Scan for the cell matching the given text and deliver its (x, y) coordinate at center. 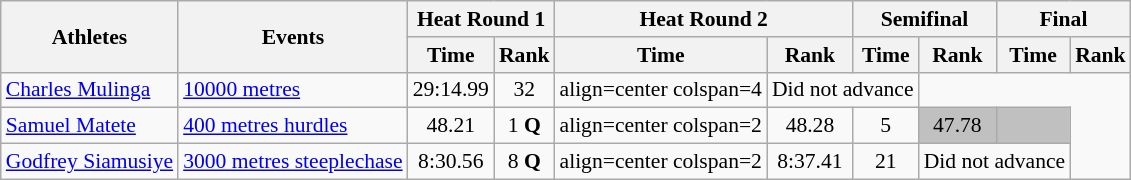
Semifinal (924, 19)
32 (524, 90)
Heat Round 2 (703, 19)
Charles Mulinga (90, 90)
8:37.41 (810, 162)
Athletes (90, 36)
5 (886, 126)
align=center colspan=4 (660, 90)
Final (1064, 19)
21 (886, 162)
8:30.56 (451, 162)
Events (293, 36)
1 Q (524, 126)
Godfrey Siamusiye (90, 162)
29:14.99 (451, 90)
8 Q (524, 162)
3000 metres steeplechase (293, 162)
48.21 (451, 126)
48.28 (810, 126)
Samuel Matete (90, 126)
Heat Round 1 (482, 19)
47.78 (958, 126)
10000 metres (293, 90)
400 metres hurdles (293, 126)
